Locate the cell with the specified text and output its (X, Y) center coordinate. 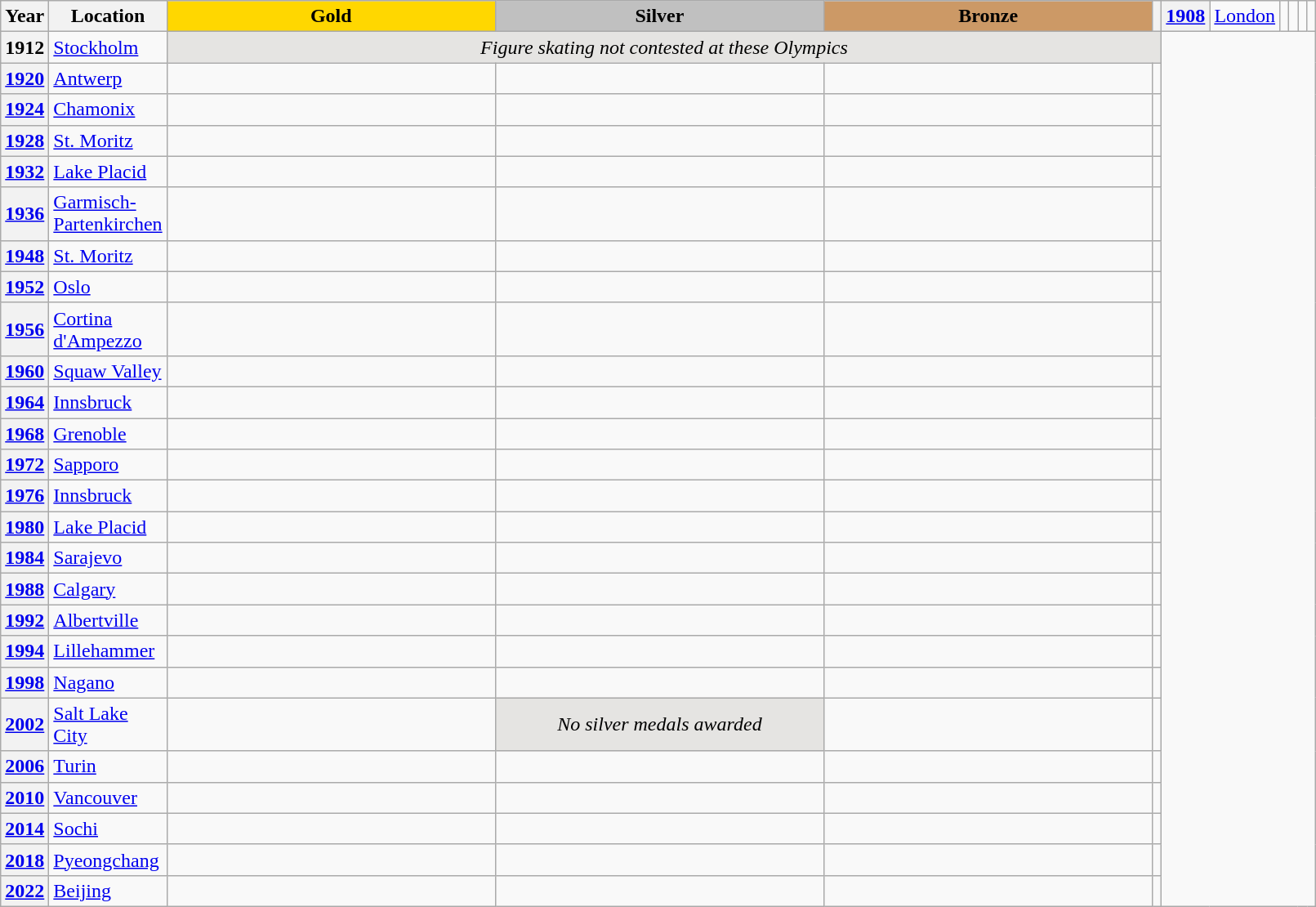
2002 (25, 724)
Sarajevo (108, 558)
Squaw Valley (108, 371)
1952 (25, 287)
Location (108, 16)
Turin (108, 766)
Silver (659, 16)
1956 (25, 328)
1932 (25, 172)
Gold (331, 16)
2014 (25, 829)
Chamonix (108, 109)
London (1245, 16)
1972 (25, 465)
Sapporo (108, 465)
Beijing (108, 891)
Oslo (108, 287)
Grenoble (108, 434)
1976 (25, 496)
2022 (25, 891)
1908 (1186, 16)
No silver medals awarded (659, 724)
Antwerp (108, 78)
Year (25, 16)
Nagano (108, 682)
1964 (25, 402)
Cortina d'Ampezzo (108, 328)
1988 (25, 589)
1992 (25, 620)
1998 (25, 682)
1980 (25, 527)
Figure skating not contested at these Olympics (664, 47)
1960 (25, 371)
1920 (25, 78)
Calgary (108, 589)
1984 (25, 558)
Albertville (108, 620)
Pyeongchang (108, 860)
Vancouver (108, 798)
Bronze (988, 16)
2010 (25, 798)
Garmisch-Partenkirchen (108, 214)
Salt Lake City (108, 724)
2018 (25, 860)
Stockholm (108, 47)
1924 (25, 109)
1936 (25, 214)
Sochi (108, 829)
2006 (25, 766)
1968 (25, 434)
1994 (25, 651)
Lillehammer (108, 651)
1912 (25, 47)
1928 (25, 141)
1948 (25, 256)
